Find where the given text appears and provide that cell's center as [X, Y] coordinate. 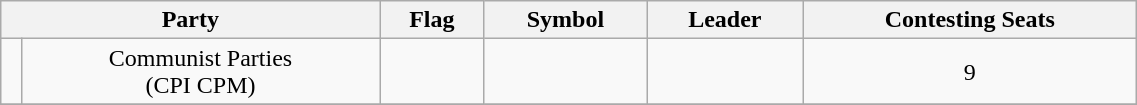
Party [190, 20]
Flag [432, 20]
Contesting Seats [970, 20]
Communist Parties(CPI CPM) [200, 72]
Leader [725, 20]
9 [970, 72]
Symbol [566, 20]
